Locate the cell with the specified text and output its [x, y] center coordinate. 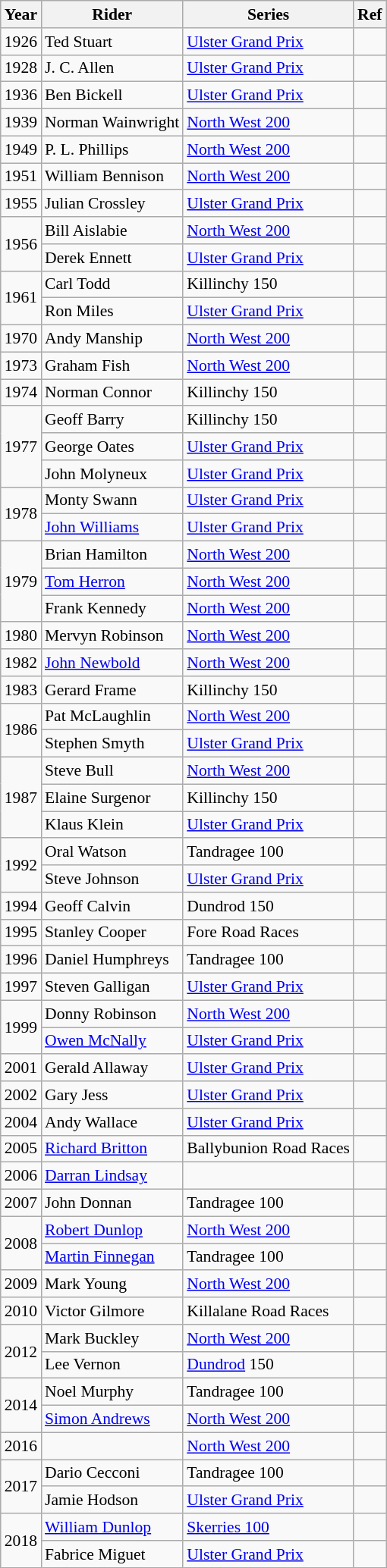
Oral Watson [112, 852]
Pat McLaughlin [112, 717]
1994 [21, 906]
Julian Crossley [112, 204]
Tom Herron [112, 582]
Ballybunion Road Races [269, 1149]
2001 [21, 1068]
1977 [21, 447]
Geoff Calvin [112, 906]
2002 [21, 1095]
William Bennison [112, 177]
Owen McNally [112, 1041]
Monty Swann [112, 500]
1997 [21, 987]
1928 [21, 68]
Gerard Frame [112, 690]
2016 [21, 1446]
Norman Connor [112, 393]
2017 [21, 1486]
Graham Fish [112, 365]
Skerries 100 [269, 1527]
Ted Stuart [112, 42]
Klaus Klein [112, 825]
Derek Ennett [112, 258]
Mark Young [112, 1284]
Mervyn Robinson [112, 636]
Andy Wallace [112, 1122]
1974 [21, 393]
1956 [21, 244]
Darran Lindsay [112, 1176]
Gary Jess [112, 1095]
Jamie Hodson [112, 1501]
Stanley Cooper [112, 933]
Noel Murphy [112, 1392]
Richard Britton [112, 1149]
Series [269, 14]
Martin Finnegan [112, 1257]
Victor Gilmore [112, 1311]
2006 [21, 1176]
John Newbold [112, 663]
1982 [21, 663]
2010 [21, 1311]
1951 [21, 177]
1980 [21, 636]
William Dunlop [112, 1527]
2008 [21, 1243]
Donny Robinson [112, 1014]
Andy Manship [112, 339]
Simon Andrews [112, 1419]
2005 [21, 1149]
Steve Johnson [112, 879]
Frank Kennedy [112, 609]
1955 [21, 204]
Steve Bull [112, 771]
Brian Hamilton [112, 555]
1973 [21, 365]
John Donnan [112, 1203]
Dario Cecconi [112, 1473]
2007 [21, 1203]
Daniel Humphreys [112, 960]
Ron Miles [112, 312]
Lee Vernon [112, 1365]
1986 [21, 729]
1949 [21, 149]
1983 [21, 690]
2009 [21, 1284]
1992 [21, 866]
Stephen Smyth [112, 744]
Bill Aislabie [112, 230]
1936 [21, 96]
Geoff Barry [112, 420]
Ben Bickell [112, 96]
2004 [21, 1122]
1987 [21, 798]
P. L. Phillips [112, 149]
2014 [21, 1406]
Gerald Allaway [112, 1068]
Rider [112, 14]
Fore Road Races [269, 933]
1999 [21, 1027]
1995 [21, 933]
Carl Todd [112, 284]
Year [21, 14]
Elaine Surgenor [112, 798]
2012 [21, 1351]
1961 [21, 297]
1926 [21, 42]
John Williams [112, 528]
Killalane Road Races [269, 1311]
1978 [21, 514]
1979 [21, 582]
Ref [370, 14]
John Molyneux [112, 474]
Robert Dunlop [112, 1230]
George Oates [112, 447]
Fabrice Miguet [112, 1554]
1939 [21, 123]
1970 [21, 339]
2018 [21, 1541]
J. C. Allen [112, 68]
Norman Wainwright [112, 123]
Mark Buckley [112, 1338]
Steven Galligan [112, 987]
1996 [21, 960]
